Determine the [X, Y] coordinate at the center of the cell enclosing the given text.  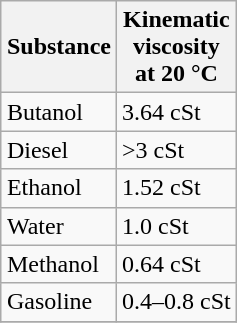
Methanol [58, 264]
0.64 cSt [177, 264]
Kinematicviscosityat 20 °C [177, 47]
0.4–0.8 cSt [177, 302]
Substance [58, 47]
Water [58, 226]
1.52 cSt [177, 188]
Ethanol [58, 188]
Diesel [58, 150]
Butanol [58, 112]
>3 cSt [177, 150]
3.64 cSt [177, 112]
Gasoline [58, 302]
1.0 cSt [177, 226]
